Pinpoint the cell where the given text exists, returning its [X, Y] midpoint coordinate. 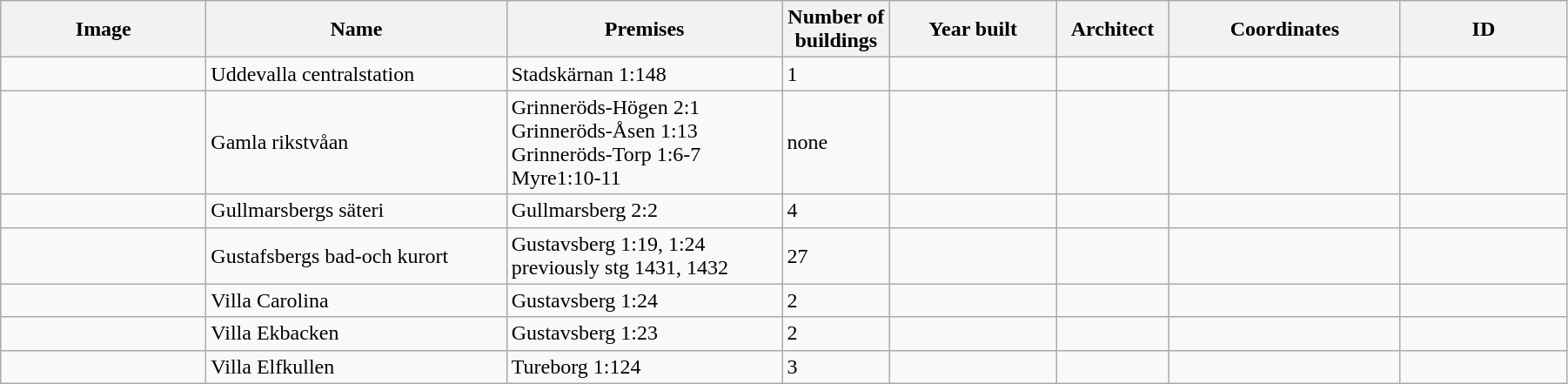
Gullmarsbergs säteri [357, 211]
Architect [1113, 30]
Uddevalla centralstation [357, 74]
Gamla rikstvåan [357, 143]
Gustavsberg 1:24 [644, 300]
4 [836, 211]
Villa Carolina [357, 300]
3 [836, 367]
Name [357, 30]
1 [836, 74]
Villa Elfkullen [357, 367]
Premises [644, 30]
Number ofbuildings [836, 30]
Villa Ekbacken [357, 333]
Year built [973, 30]
Stadskärnan 1:148 [644, 74]
Gustafsbergs bad-och kurort [357, 256]
ID [1483, 30]
Gustavsberg 1:19, 1:24previously stg 1431, 1432 [644, 256]
Image [104, 30]
none [836, 143]
Grinneröds-Högen 2:1Grinneröds-Åsen 1:13Grinneröds-Torp 1:6-7Myre1:10-11 [644, 143]
Gustavsberg 1:23 [644, 333]
Gullmarsberg 2:2 [644, 211]
27 [836, 256]
Coordinates [1284, 30]
Tureborg 1:124 [644, 367]
